Capture the cell that displays the provided text and extract its [x, y] central coordinate. 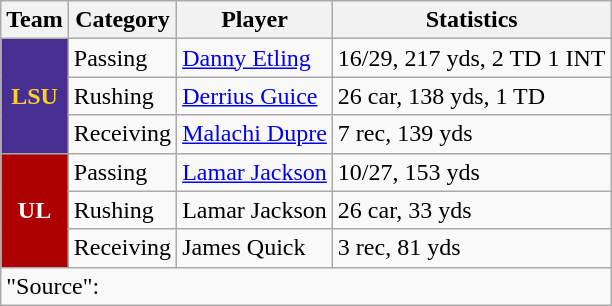
10/27, 153 yds [472, 172]
26 car, 138 yds, 1 TD [472, 96]
UL [35, 210]
"Source": [306, 286]
3 rec, 81 yds [472, 248]
LSU [35, 96]
Team [35, 20]
7 rec, 139 yds [472, 134]
Malachi Dupre [255, 134]
Statistics [472, 20]
26 car, 33 yds [472, 210]
James Quick [255, 248]
Danny Etling [255, 58]
Category [122, 20]
Player [255, 20]
16/29, 217 yds, 2 TD 1 INT [472, 58]
Derrius Guice [255, 96]
